Detect which cell encompasses the target text, then output its [X, Y] center coordinate. 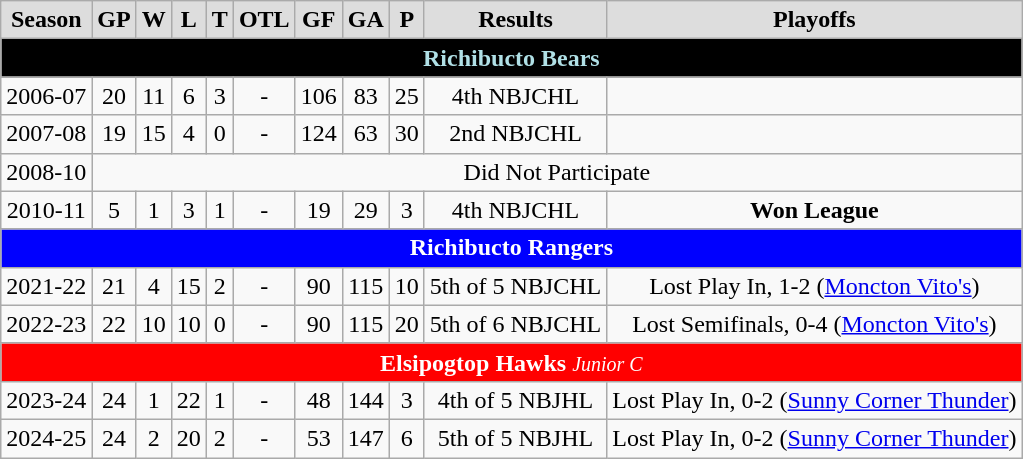
21 [114, 286]
63 [366, 134]
GA [366, 20]
2023-24 [46, 400]
5th of 5 NBJCHL [515, 286]
147 [366, 438]
2022-23 [46, 324]
2021-22 [46, 286]
Season [46, 20]
2nd NBJCHL [515, 134]
2006-07 [46, 96]
4th of 5 NBJHL [515, 400]
T [220, 20]
2008-10 [46, 172]
Richibucto Bears [512, 58]
Won League [814, 210]
5th of 5 NBJHL [515, 438]
5 [114, 210]
25 [406, 96]
2007-08 [46, 134]
Lost Play In, 1-2 (Moncton Vito's) [814, 286]
GP [114, 20]
144 [366, 400]
Elsipogtop Hawks Junior C [512, 362]
83 [366, 96]
2010-11 [46, 210]
30 [406, 134]
OTL [264, 20]
Lost Semifinals, 0-4 (Moncton Vito's) [814, 324]
11 [154, 96]
106 [318, 96]
124 [318, 134]
W [154, 20]
GF [318, 20]
48 [318, 400]
Playoffs [814, 20]
53 [318, 438]
Results [515, 20]
L [188, 20]
5th of 6 NBJCHL [515, 324]
Richibucto Rangers [512, 248]
P [406, 20]
2024-25 [46, 438]
Did Not Participate [557, 172]
29 [366, 210]
